Pinpoint the cell where the given text exists, returning its [X, Y] midpoint coordinate. 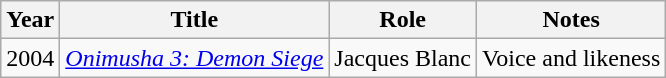
Role [403, 20]
Onimusha 3: Demon Siege [194, 58]
Jacques Blanc [403, 58]
Year [30, 20]
Notes [572, 20]
Title [194, 20]
2004 [30, 58]
Voice and likeness [572, 58]
